Search for the cell housing the specified text and yield its (X, Y) center coordinate. 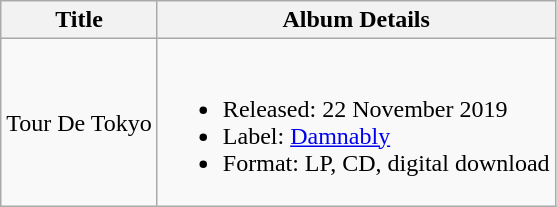
Released: 22 November 2019Label: DamnablyFormat: LP, CD, digital download (356, 122)
Title (80, 20)
Tour De Tokyo (80, 122)
Album Details (356, 20)
